Identify which cell holds the provided text, then report its [X, Y] central coordinate. 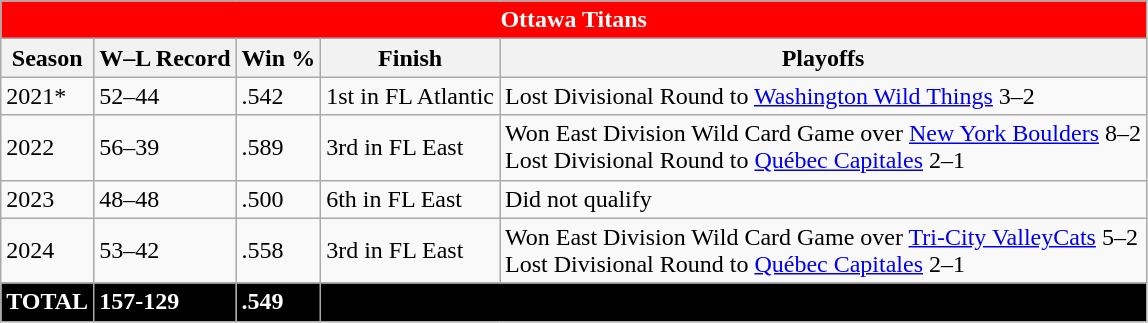
.542 [278, 96]
Playoffs [824, 58]
56–39 [165, 148]
2022 [48, 148]
1st in FL Atlantic [410, 96]
2023 [48, 199]
Won East Division Wild Card Game over New York Boulders 8–2 Lost Divisional Round to Québec Capitales 2–1 [824, 148]
48–48 [165, 199]
W–L Record [165, 58]
.500 [278, 199]
52–44 [165, 96]
.589 [278, 148]
Finish [410, 58]
Win % [278, 58]
Season [48, 58]
53–42 [165, 250]
2021* [48, 96]
Ottawa Titans [574, 20]
TOTAL [48, 302]
Did not qualify [824, 199]
6th in FL East [410, 199]
Won East Division Wild Card Game over Tri-City ValleyCats 5–2 Lost Divisional Round to Québec Capitales 2–1 [824, 250]
157-129 [165, 302]
.558 [278, 250]
2024 [48, 250]
.549 [278, 302]
Lost Divisional Round to Washington Wild Things 3–2 [824, 96]
